For the text-containing cell, return its midpoint in (X, Y) coordinate format. 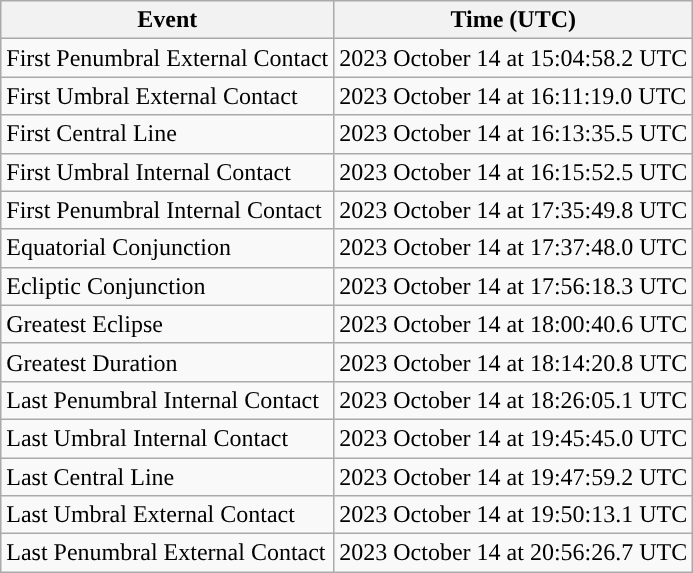
Last Umbral External Contact (168, 515)
Event (168, 20)
Greatest Eclipse (168, 324)
2023 October 14 at 19:50:13.1 UTC (514, 515)
2023 October 14 at 17:37:48.0 UTC (514, 248)
Last Penumbral External Contact (168, 553)
2023 October 14 at 18:14:20.8 UTC (514, 362)
Greatest Duration (168, 362)
Last Penumbral Internal Contact (168, 400)
2023 October 14 at 16:11:19.0 UTC (514, 96)
2023 October 14 at 17:35:49.8 UTC (514, 210)
2023 October 14 at 15:04:58.2 UTC (514, 58)
First Umbral Internal Contact (168, 172)
2023 October 14 at 19:47:59.2 UTC (514, 477)
2023 October 14 at 20:56:26.7 UTC (514, 553)
2023 October 14 at 19:45:45.0 UTC (514, 438)
2023 October 14 at 18:26:05.1 UTC (514, 400)
First Umbral External Contact (168, 96)
Time (UTC) (514, 20)
2023 October 14 at 17:56:18.3 UTC (514, 286)
First Penumbral External Contact (168, 58)
First Penumbral Internal Contact (168, 210)
Last Umbral Internal Contact (168, 438)
First Central Line (168, 134)
Ecliptic Conjunction (168, 286)
Equatorial Conjunction (168, 248)
2023 October 14 at 18:00:40.6 UTC (514, 324)
Last Central Line (168, 477)
2023 October 14 at 16:13:35.5 UTC (514, 134)
2023 October 14 at 16:15:52.5 UTC (514, 172)
